Determine the [x, y] coordinate at the center of the cell enclosing the given text.  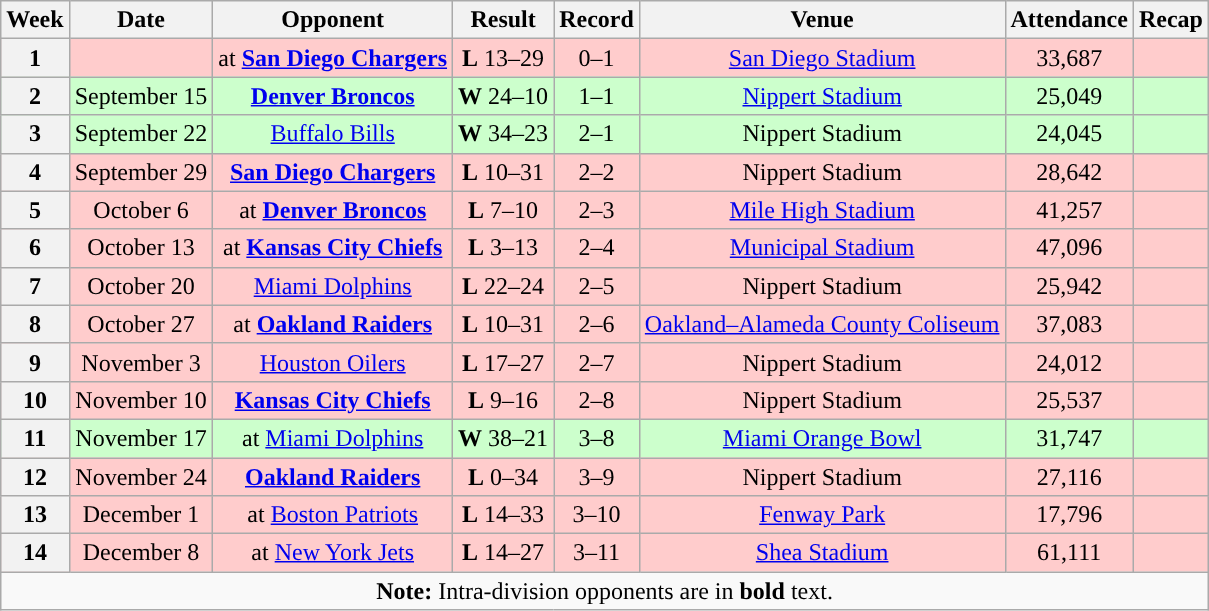
October 20 [141, 286]
Denver Broncos [333, 96]
3 [35, 134]
Date [141, 20]
47,096 [1069, 248]
3–9 [597, 477]
7 [35, 286]
Recap [1170, 20]
Shea Stadium [822, 553]
4 [35, 172]
at Denver Broncos [333, 210]
2–7 [597, 362]
November 17 [141, 438]
2 [35, 96]
at Kansas City Chiefs [333, 248]
Oakland–Alameda County Coliseum [822, 324]
Municipal Stadium [822, 248]
3–10 [597, 515]
L 3–13 [504, 248]
September 22 [141, 134]
November 24 [141, 477]
at New York Jets [333, 553]
San Diego Chargers [333, 172]
24,045 [1069, 134]
October 6 [141, 210]
24,012 [1069, 362]
3–11 [597, 553]
27,116 [1069, 477]
Attendance [1069, 20]
at Miami Dolphins [333, 438]
25,942 [1069, 286]
Houston Oilers [333, 362]
L 0–34 [504, 477]
2–6 [597, 324]
Result [504, 20]
41,257 [1069, 210]
at Oakland Raiders [333, 324]
Buffalo Bills [333, 134]
11 [35, 438]
L 9–16 [504, 400]
December 1 [141, 515]
Oakland Raiders [333, 477]
December 8 [141, 553]
28,642 [1069, 172]
Fenway Park [822, 515]
at Boston Patriots [333, 515]
September 15 [141, 96]
October 27 [141, 324]
Record [597, 20]
5 [35, 210]
33,687 [1069, 58]
September 29 [141, 172]
2–5 [597, 286]
Note: Intra-division opponents are in bold text. [605, 591]
6 [35, 248]
2–1 [597, 134]
14 [35, 553]
9 [35, 362]
2–2 [597, 172]
13 [35, 515]
L 14–33 [504, 515]
Week [35, 20]
Venue [822, 20]
25,537 [1069, 400]
Kansas City Chiefs [333, 400]
61,111 [1069, 553]
W 34–23 [504, 134]
3–8 [597, 438]
L 13–29 [504, 58]
Mile High Stadium [822, 210]
L 22–24 [504, 286]
L 14–27 [504, 553]
2–3 [597, 210]
25,049 [1069, 96]
W 38–21 [504, 438]
San Diego Stadium [822, 58]
Opponent [333, 20]
November 10 [141, 400]
12 [35, 477]
November 3 [141, 362]
L 17–27 [504, 362]
1 [35, 58]
2–4 [597, 248]
0–1 [597, 58]
W 24–10 [504, 96]
17,796 [1069, 515]
Miami Dolphins [333, 286]
37,083 [1069, 324]
8 [35, 324]
at San Diego Chargers [333, 58]
1–1 [597, 96]
31,747 [1069, 438]
October 13 [141, 248]
L 7–10 [504, 210]
10 [35, 400]
2–8 [597, 400]
Miami Orange Bowl [822, 438]
